Determine the [X, Y] coordinate at the center of the cell enclosing the given text.  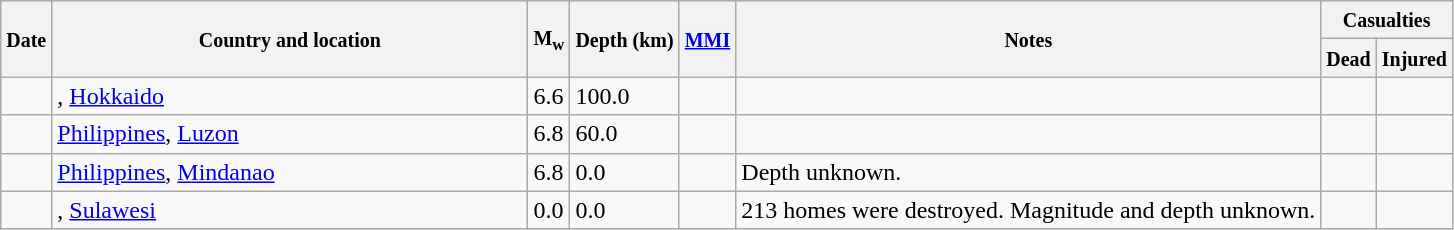
Depth unknown. [1028, 172]
MMI [708, 39]
Injured [1414, 58]
Country and location [290, 39]
100.0 [624, 96]
Dead [1349, 58]
213 homes were destroyed. Magnitude and depth unknown. [1028, 210]
, Sulawesi [290, 210]
Mw [549, 39]
60.0 [624, 134]
, Hokkaido [290, 96]
Philippines, Mindanao [290, 172]
Philippines, Luzon [290, 134]
Date [26, 39]
Casualties [1387, 20]
6.6 [549, 96]
Depth (km) [624, 39]
Notes [1028, 39]
